For the text-containing cell, return its midpoint in (x, y) coordinate format. 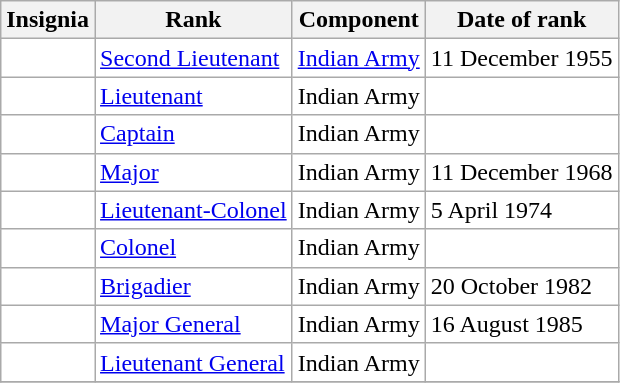
Insignia (48, 20)
Lieutenant General (194, 362)
Component (358, 20)
5 April 1974 (522, 210)
Lieutenant (194, 96)
Brigadier (194, 286)
11 December 1968 (522, 172)
Second Lieutenant (194, 58)
20 October 1982 (522, 286)
Lieutenant-Colonel (194, 210)
Major General (194, 324)
Date of rank (522, 20)
16 August 1985 (522, 324)
Rank (194, 20)
Major (194, 172)
11 December 1955 (522, 58)
Captain (194, 134)
Colonel (194, 248)
